Return the [x, y] coordinate for the center point of the cell that contains the specified text.  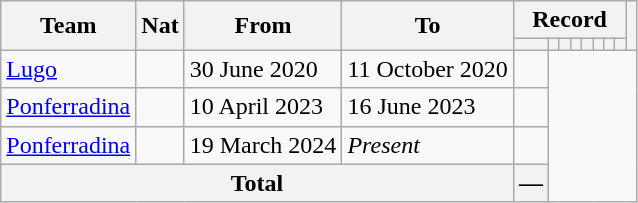
To [428, 26]
Total [258, 183]
— [530, 183]
Team [68, 26]
11 October 2020 [428, 69]
10 April 2023 [263, 107]
Nat [160, 26]
From [263, 26]
Lugo [68, 69]
Present [428, 145]
Record [569, 20]
30 June 2020 [263, 69]
19 March 2024 [263, 145]
16 June 2023 [428, 107]
